Capture the cell that displays the provided text and extract its (x, y) central coordinate. 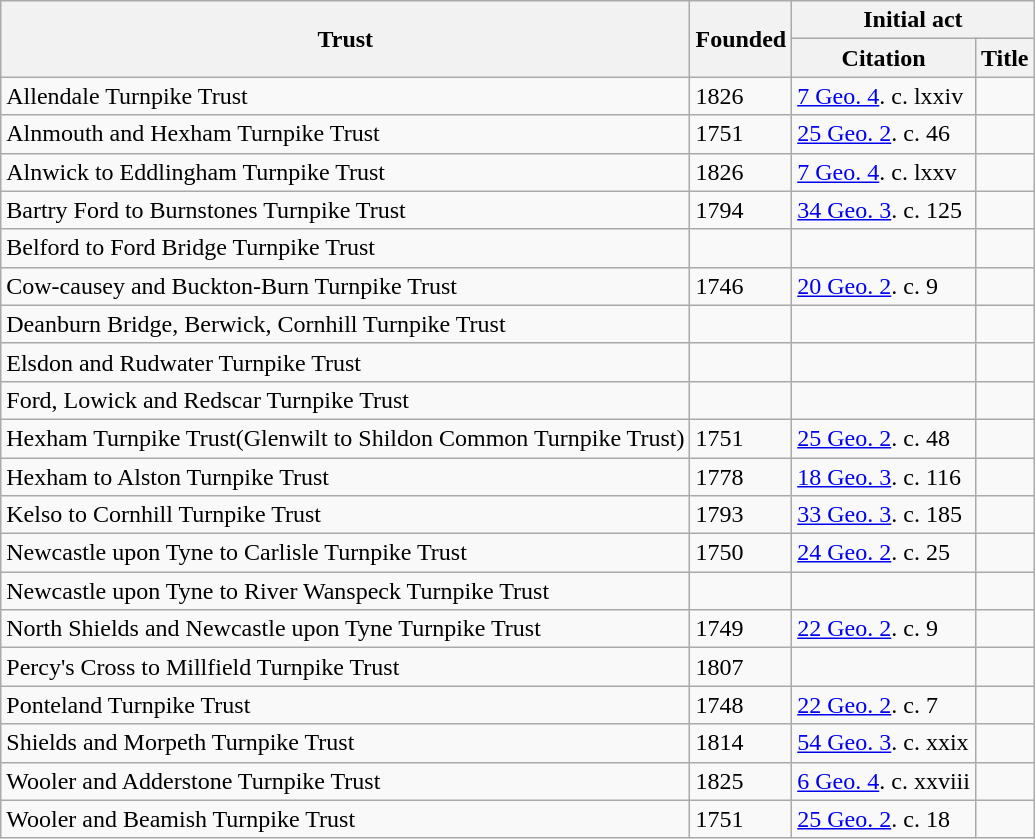
Cow-causey and Buckton-Burn Turnpike Trust (346, 286)
1778 (741, 477)
Founded (741, 39)
1746 (741, 286)
24 Geo. 2. c. 25 (884, 553)
1825 (741, 781)
Alnwick to Eddlingham Turnpike Trust (346, 172)
1749 (741, 629)
Ford, Lowick and Redscar Turnpike Trust (346, 400)
Wooler and Beamish Turnpike Trust (346, 819)
North Shields and Newcastle upon Tyne Turnpike Trust (346, 629)
Wooler and Adderstone Turnpike Trust (346, 781)
Shields and Morpeth Turnpike Trust (346, 743)
Citation (884, 58)
Belford to Ford Bridge Turnpike Trust (346, 248)
1748 (741, 705)
7 Geo. 4. c. lxxiv (884, 96)
Kelso to Cornhill Turnpike Trust (346, 515)
25 Geo. 2. c. 46 (884, 134)
1750 (741, 553)
6 Geo. 4. c. xxviii (884, 781)
54 Geo. 3. c. xxix (884, 743)
22 Geo. 2. c. 9 (884, 629)
Title (1004, 58)
Hexham Turnpike Trust(Glenwilt to Shildon Common Turnpike Trust) (346, 438)
22 Geo. 2. c. 7 (884, 705)
Newcastle upon Tyne to Carlisle Turnpike Trust (346, 553)
Alnmouth and Hexham Turnpike Trust (346, 134)
Initial act (913, 20)
1807 (741, 667)
1793 (741, 515)
Deanburn Bridge, Berwick, Cornhill Turnpike Trust (346, 324)
34 Geo. 3. c. 125 (884, 210)
25 Geo. 2. c. 18 (884, 819)
Allendale Turnpike Trust (346, 96)
18 Geo. 3. c. 116 (884, 477)
1794 (741, 210)
Percy's Cross to Millfield Turnpike Trust (346, 667)
Bartry Ford to Burnstones Turnpike Trust (346, 210)
1814 (741, 743)
20 Geo. 2. c. 9 (884, 286)
Hexham to Alston Turnpike Trust (346, 477)
25 Geo. 2. c. 48 (884, 438)
Trust (346, 39)
33 Geo. 3. c. 185 (884, 515)
Newcastle upon Tyne to River Wanspeck Turnpike Trust (346, 591)
Ponteland Turnpike Trust (346, 705)
Elsdon and Rudwater Turnpike Trust (346, 362)
7 Geo. 4. c. lxxv (884, 172)
